Find where the given text appears and provide that cell's center as [X, Y] coordinate. 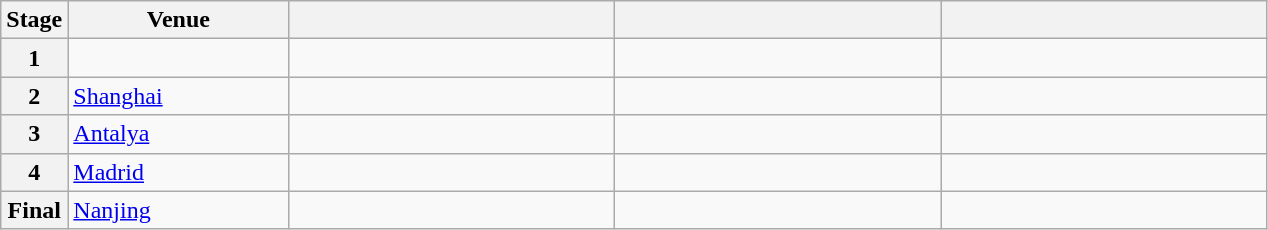
Venue [178, 20]
1 [34, 58]
Madrid [178, 172]
3 [34, 134]
Stage [34, 20]
Final [34, 210]
Nanjing [178, 210]
4 [34, 172]
2 [34, 96]
Antalya [178, 134]
Shanghai [178, 96]
